Capture the cell that displays the provided text and extract its (X, Y) central coordinate. 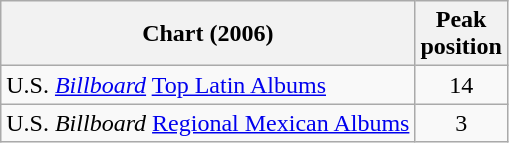
Chart (2006) (208, 34)
U.S. Billboard Regional Mexican Albums (208, 123)
3 (461, 123)
U.S. Billboard Top Latin Albums (208, 85)
Peakposition (461, 34)
14 (461, 85)
